Capture the cell that displays the provided text and extract its [X, Y] central coordinate. 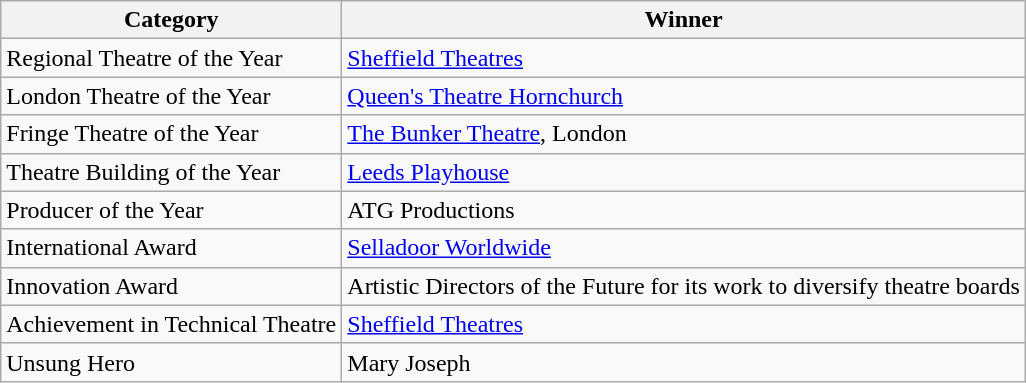
Winner [684, 20]
Category [172, 20]
The Bunker Theatre, London [684, 134]
Artistic Directors of the Future for its work to diversify theatre boards [684, 286]
Regional Theatre of the Year [172, 58]
London Theatre of the Year [172, 96]
Queen's Theatre Hornchurch [684, 96]
Theatre Building of the Year [172, 172]
Selladoor Worldwide [684, 248]
Producer of the Year [172, 210]
International Award [172, 248]
ATG Productions [684, 210]
Innovation Award [172, 286]
Fringe Theatre of the Year [172, 134]
Leeds Playhouse [684, 172]
Achievement in Technical Theatre [172, 324]
Mary Joseph [684, 362]
Unsung Hero [172, 362]
